Output the [X, Y] coordinate of the center of the cell containing the given text.  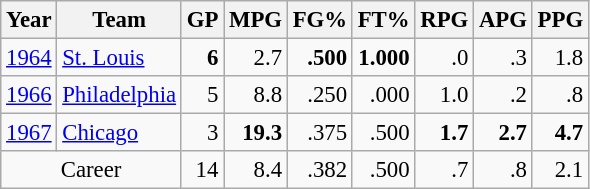
Chicago [119, 133]
.2 [504, 95]
4.7 [560, 133]
PPG [560, 20]
MPG [256, 20]
1966 [29, 95]
Year [29, 20]
.0 [444, 58]
1967 [29, 133]
RPG [444, 20]
FT% [384, 20]
6 [202, 58]
Philadelphia [119, 95]
Career [92, 170]
.7 [444, 170]
FG% [320, 20]
2.1 [560, 170]
8.8 [256, 95]
.375 [320, 133]
8.4 [256, 170]
1.0 [444, 95]
GP [202, 20]
1964 [29, 58]
5 [202, 95]
1.8 [560, 58]
1.000 [384, 58]
.3 [504, 58]
14 [202, 170]
19.3 [256, 133]
.000 [384, 95]
St. Louis [119, 58]
3 [202, 133]
1.7 [444, 133]
APG [504, 20]
Team [119, 20]
.382 [320, 170]
.250 [320, 95]
